Capture the cell that displays the provided text and extract its [X, Y] central coordinate. 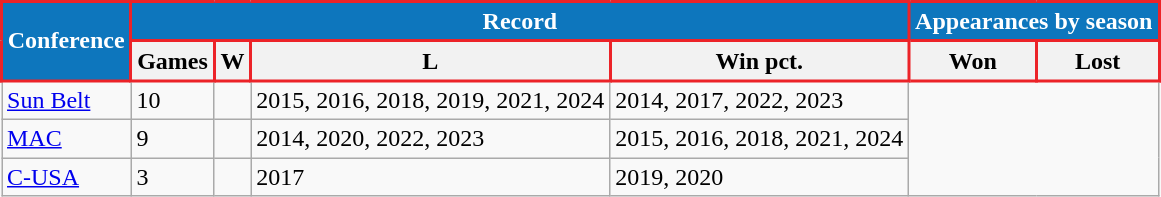
L [430, 61]
2019, 2020 [760, 177]
Games [172, 61]
2015, 2016, 2018, 2021, 2024 [760, 138]
Win pct. [760, 61]
Lost [1098, 61]
MAC [66, 138]
Conference [66, 42]
Won [973, 61]
3 [172, 177]
W [232, 61]
9 [172, 138]
2014, 2017, 2022, 2023 [760, 100]
10 [172, 100]
Record [520, 22]
2015, 2016, 2018, 2019, 2021, 2024 [430, 100]
C-USA [66, 177]
2014, 2020, 2022, 2023 [430, 138]
2017 [430, 177]
Sun Belt [66, 100]
Appearances by season [1034, 22]
